From the cell containing the given text, extract its center point as [x, y] coordinate. 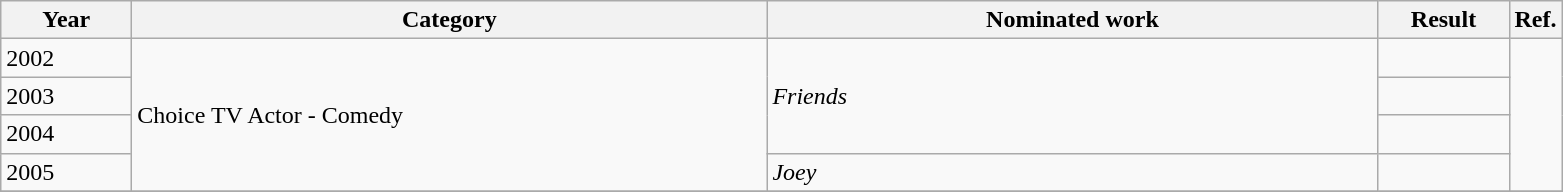
2004 [66, 134]
Category [450, 20]
Nominated work [1072, 20]
2005 [66, 172]
2003 [66, 96]
Year [66, 20]
2002 [66, 58]
Choice TV Actor - Comedy [450, 115]
Result [1444, 20]
Ref. [1536, 20]
Joey [1072, 172]
Friends [1072, 96]
